From the cell containing the given text, extract its center point as (X, Y) coordinate. 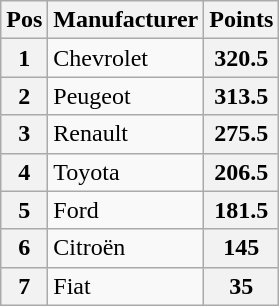
3 (24, 134)
181.5 (242, 210)
Ford (126, 210)
1 (24, 58)
313.5 (242, 96)
5 (24, 210)
Citroën (126, 248)
Pos (24, 20)
145 (242, 248)
206.5 (242, 172)
4 (24, 172)
2 (24, 96)
Chevrolet (126, 58)
35 (242, 286)
7 (24, 286)
320.5 (242, 58)
Toyota (126, 172)
Fiat (126, 286)
Manufacturer (126, 20)
6 (24, 248)
Peugeot (126, 96)
Points (242, 20)
Renault (126, 134)
275.5 (242, 134)
